Determine the [x, y] coordinate at the center of the cell enclosing the given text.  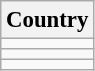
Country [48, 20]
